Determine the [X, Y] coordinate at the center of the cell enclosing the given text.  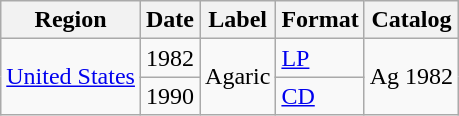
1990 [170, 96]
CD [320, 96]
Ag 1982 [411, 77]
Catalog [411, 20]
LP [320, 58]
Label [238, 20]
Date [170, 20]
1982 [170, 58]
Agaric [238, 77]
Region [71, 20]
Format [320, 20]
United States [71, 77]
